Find where the given text appears and provide that cell's center as (x, y) coordinate. 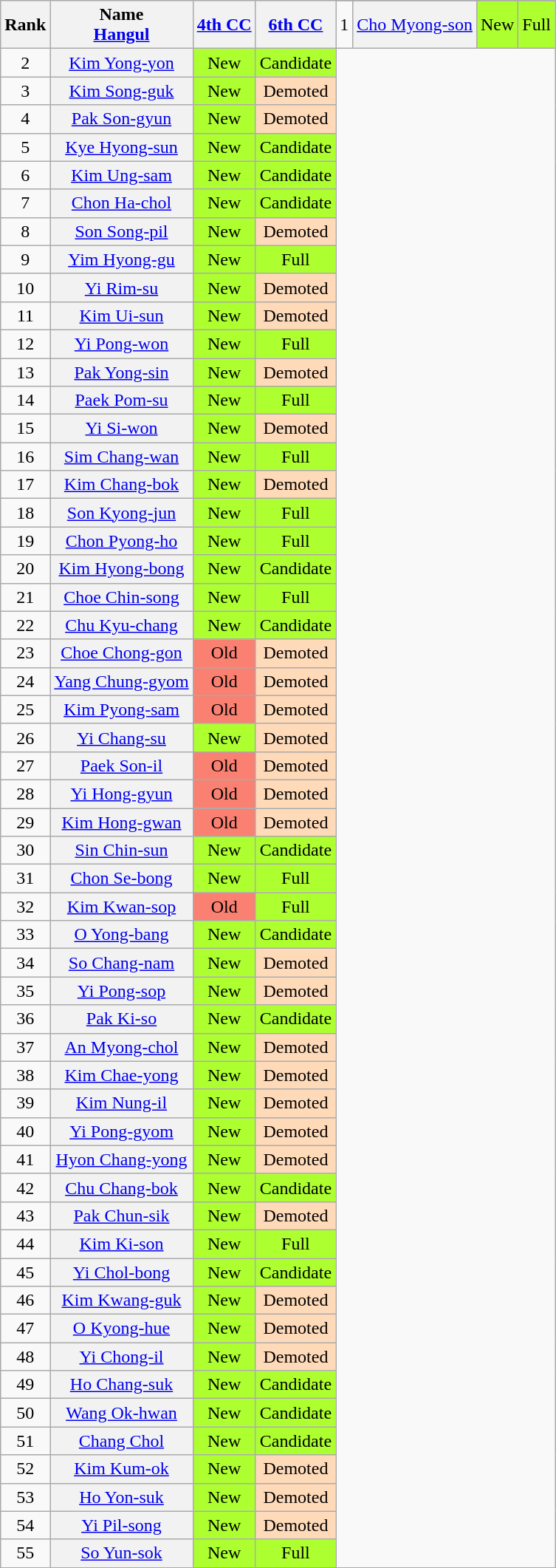
Kim Pyong-sam (121, 709)
11 (25, 316)
Hyon Chang-yong (121, 1159)
30 (25, 851)
51 (25, 1441)
5 (25, 147)
Kim Chae-yong (121, 1075)
Paek Pom-su (121, 400)
Sin Chin-sun (121, 851)
Chu Kyu-chang (121, 625)
Yi Chang-su (121, 737)
Yi Hong-gyun (121, 794)
36 (25, 1019)
Kim Ui-sun (121, 316)
4 (25, 119)
28 (25, 794)
13 (25, 372)
Kim Ung-sam (121, 175)
52 (25, 1469)
8 (25, 231)
Chon Se-bong (121, 879)
41 (25, 1159)
3 (25, 91)
Yi Si-won (121, 429)
19 (25, 541)
Cho Myong-son (415, 25)
45 (25, 1272)
NameHangul (121, 25)
Kim Kwang-guk (121, 1301)
Kim Song-guk (121, 91)
An Myong-chol (121, 1047)
22 (25, 625)
27 (25, 766)
7 (25, 203)
6 (25, 175)
46 (25, 1301)
Ho Yon-suk (121, 1497)
Yi Pong-gyom (121, 1131)
Pak Chun-sik (121, 1216)
2 (25, 63)
Yi Rim-su (121, 287)
Kye Hyong-sun (121, 147)
33 (25, 935)
Yi Pong-won (121, 344)
Chang Chol (121, 1441)
20 (25, 569)
6th CC (295, 25)
Pak Son-gyun (121, 119)
Yi Pil-song (121, 1525)
Wang Ok-hwan (121, 1413)
Chu Chang-bok (121, 1187)
43 (25, 1216)
31 (25, 879)
21 (25, 597)
48 (25, 1357)
Yi Pong-sop (121, 991)
Chon Pyong-ho (121, 541)
Chon Ha-chol (121, 203)
55 (25, 1553)
50 (25, 1413)
40 (25, 1131)
Yang Chung-gyom (121, 681)
14 (25, 400)
Yi Chong-il (121, 1357)
17 (25, 485)
Kim Chang-bok (121, 485)
35 (25, 991)
44 (25, 1244)
37 (25, 1047)
Kim Ki-son (121, 1244)
Kim Yong-yon (121, 63)
42 (25, 1187)
32 (25, 907)
Kim Hong-gwan (121, 822)
Ho Chang-suk (121, 1385)
Kim Hyong-bong (121, 569)
38 (25, 1075)
15 (25, 429)
26 (25, 737)
Yim Hyong-gu (121, 259)
O Yong-bang (121, 935)
So Yun-sok (121, 1553)
16 (25, 457)
29 (25, 822)
34 (25, 963)
Pak Yong-sin (121, 372)
Choe Chong-gon (121, 653)
54 (25, 1525)
53 (25, 1497)
24 (25, 681)
18 (25, 513)
Choe Chin-song (121, 597)
Rank (25, 25)
49 (25, 1385)
Paek Son-il (121, 766)
Sim Chang-wan (121, 457)
Kim Kwan-sop (121, 907)
Yi Chol-bong (121, 1272)
Pak Ki-so (121, 1019)
9 (25, 259)
Kim Kum-ok (121, 1469)
4th CC (224, 25)
Son Kyong-jun (121, 513)
39 (25, 1103)
12 (25, 344)
23 (25, 653)
So Chang-nam (121, 963)
1 (344, 25)
47 (25, 1329)
O Kyong-hue (121, 1329)
Son Song-pil (121, 231)
25 (25, 709)
10 (25, 287)
Kim Nung-il (121, 1103)
